Detect which cell encompasses the target text, then output its (X, Y) center coordinate. 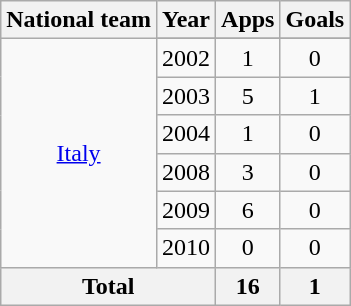
Apps (248, 20)
2010 (186, 248)
2008 (186, 172)
Total (108, 286)
Italy (79, 153)
2004 (186, 134)
Goals (315, 20)
2009 (186, 210)
National team (79, 20)
6 (248, 210)
2003 (186, 96)
5 (248, 96)
2002 (186, 58)
3 (248, 172)
16 (248, 286)
Year (186, 20)
